Capture the cell that displays the provided text and extract its [x, y] central coordinate. 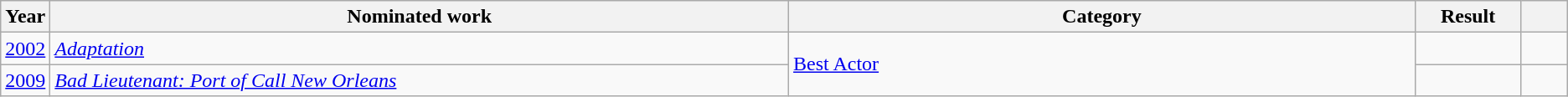
Best Actor [1102, 64]
Result [1467, 17]
Year [25, 17]
Bad Lieutenant: Port of Call New Orleans [420, 80]
Category [1102, 17]
2002 [25, 48]
2009 [25, 80]
Adaptation [420, 48]
Nominated work [420, 17]
